Return the (X, Y) coordinate for the center point of the cell that contains the specified text.  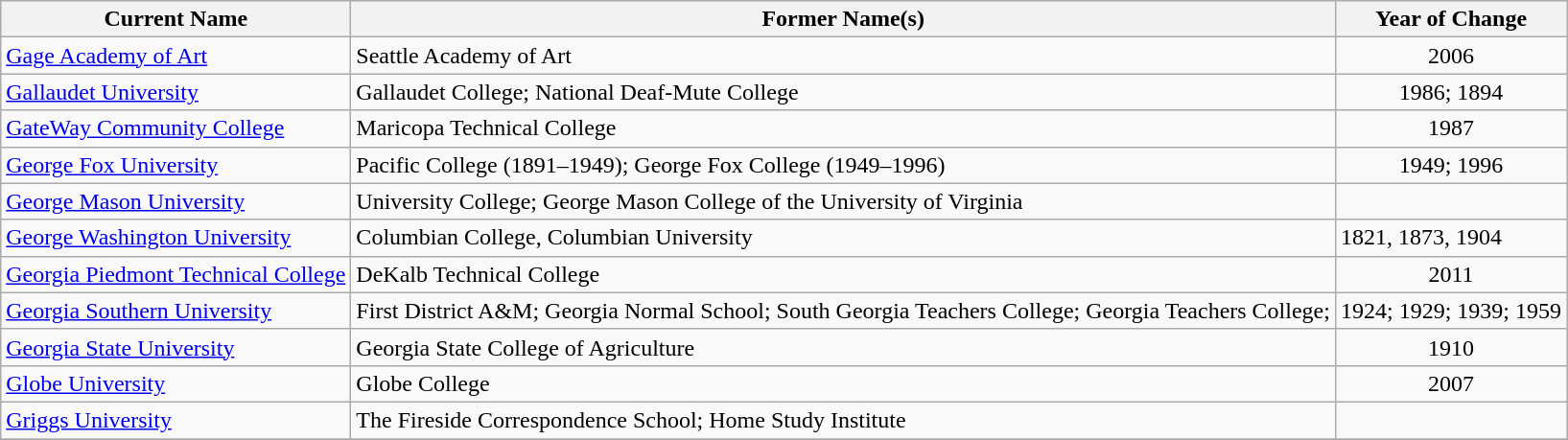
Globe University (176, 383)
The Fireside Correspondence School; Home Study Institute (844, 420)
Griggs University (176, 420)
Georgia State College of Agriculture (844, 347)
Globe College (844, 383)
Georgia Piedmont Technical College (176, 274)
Georgia State University (176, 347)
Current Name (176, 19)
Maricopa Technical College (844, 128)
George Mason University (176, 201)
Seattle Academy of Art (844, 56)
1949; 1996 (1450, 165)
GateWay Community College (176, 128)
Georgia Southern University (176, 311)
Gallaudet College; National Deaf-Mute College (844, 92)
Former Name(s) (844, 19)
George Fox University (176, 165)
Gallaudet University (176, 92)
2011 (1450, 274)
University College; George Mason College of the University of Virginia (844, 201)
2006 (1450, 56)
1910 (1450, 347)
First District A&M; Georgia Normal School; South Georgia Teachers College; Georgia Teachers College; (844, 311)
Year of Change (1450, 19)
2007 (1450, 383)
Gage Academy of Art (176, 56)
DeKalb Technical College (844, 274)
1924; 1929; 1939; 1959 (1450, 311)
1987 (1450, 128)
George Washington University (176, 238)
1986; 1894 (1450, 92)
Pacific College (1891–1949); George Fox College (1949–1996) (844, 165)
Columbian College, Columbian University (844, 238)
1821, 1873, 1904 (1450, 238)
